From the cell containing the given text, extract its center point as [X, Y] coordinate. 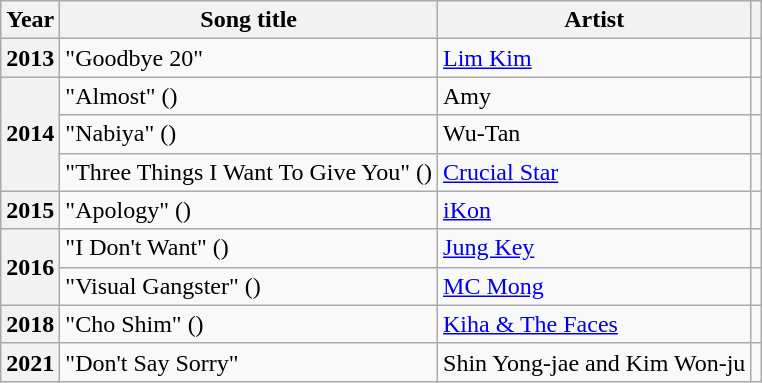
Kiha & The Faces [594, 324]
2021 [30, 362]
2013 [30, 58]
"Nabiya" () [249, 134]
"Almost" () [249, 96]
Amy [594, 96]
"Three Things I Want To Give You" () [249, 172]
"Visual Gangster" () [249, 286]
Song title [249, 20]
2014 [30, 134]
2015 [30, 210]
Jung Key [594, 248]
"Goodbye 20" [249, 58]
iKon [594, 210]
"I Don't Want" () [249, 248]
"Don't Say Sorry" [249, 362]
Wu-Tan [594, 134]
Year [30, 20]
"Cho Shim" () [249, 324]
"Apology" () [249, 210]
Artist [594, 20]
Shin Yong-jae and Kim Won-ju [594, 362]
MC Mong [594, 286]
Lim Kim [594, 58]
2016 [30, 267]
2018 [30, 324]
Crucial Star [594, 172]
